Extract the [X, Y] coordinate from the center of the cell holding the provided text.  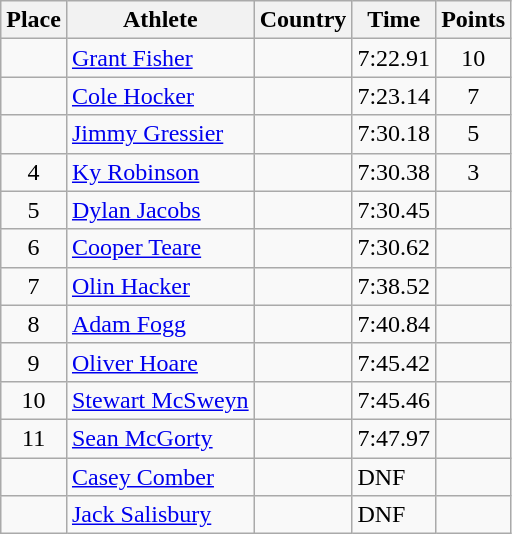
7:38.52 [394, 286]
Sean McGorty [160, 438]
7:30.62 [394, 248]
7:45.42 [394, 362]
Grant Fisher [160, 58]
Points [474, 20]
Olin Hacker [160, 286]
7:45.46 [394, 400]
Cole Hocker [160, 96]
Country [303, 20]
7:40.84 [394, 324]
11 [34, 438]
Adam Fogg [160, 324]
7:30.38 [394, 172]
Jimmy Gressier [160, 134]
7:30.18 [394, 134]
Time [394, 20]
9 [34, 362]
Oliver Hoare [160, 362]
6 [34, 248]
Jack Salisbury [160, 515]
7:30.45 [394, 210]
Place [34, 20]
Stewart McSweyn [160, 400]
3 [474, 172]
4 [34, 172]
Ky Robinson [160, 172]
7:47.97 [394, 438]
Cooper Teare [160, 248]
Dylan Jacobs [160, 210]
7:23.14 [394, 96]
Casey Comber [160, 477]
7:22.91 [394, 58]
Athlete [160, 20]
8 [34, 324]
